Find where the given text appears and provide that cell's center as (X, Y) coordinate. 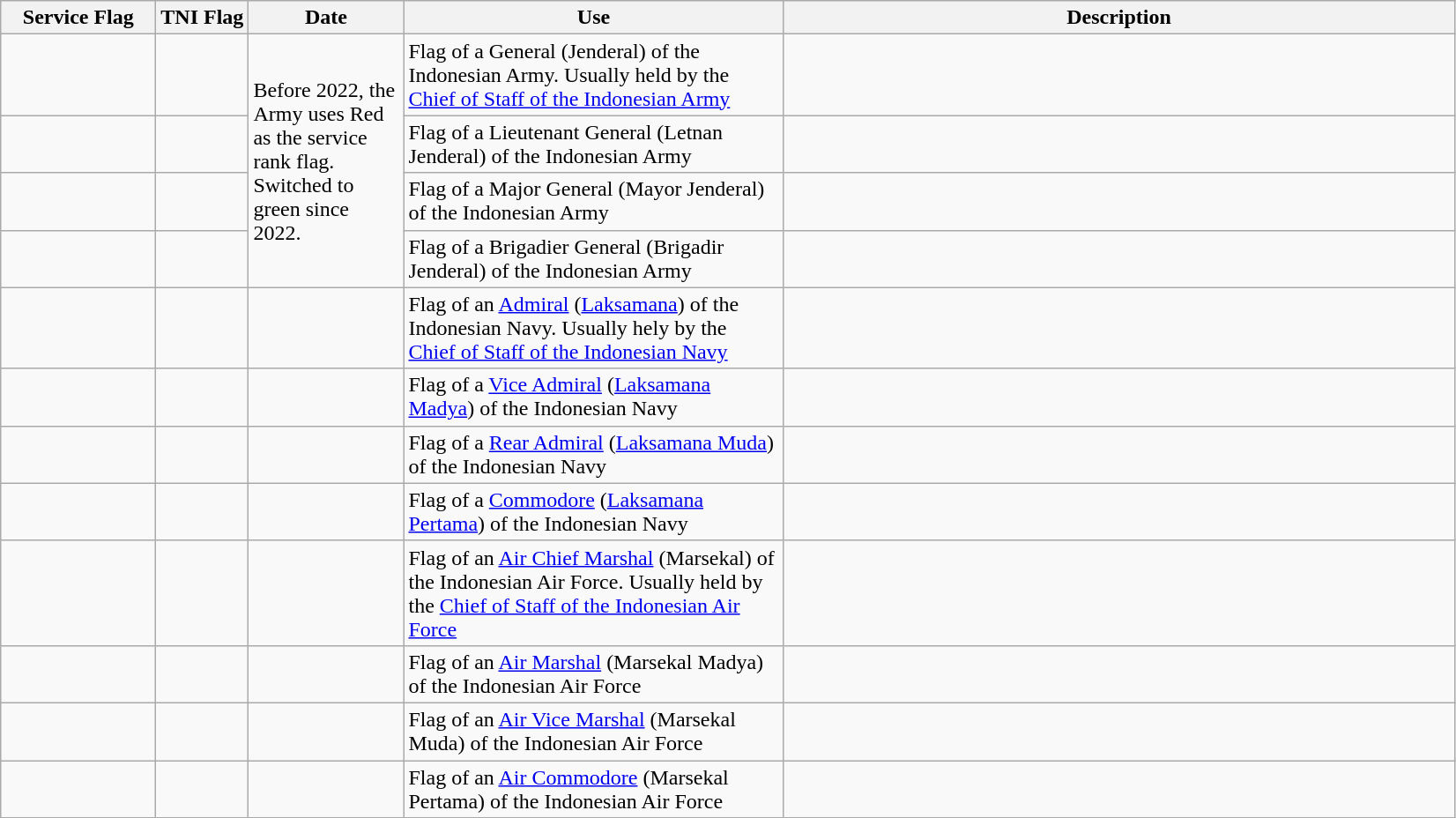
Use (594, 18)
Before 2022, the Army uses Red as the service rank flag. Switched to green since 2022. (326, 160)
Flag of a Major General (Mayor Jenderal) of the Indonesian Army (594, 201)
Flag of an Air Marshal (Marsekal Madya) of the Indonesian Air Force (594, 673)
TNI Flag (203, 18)
Flag of a Lieutenant General (Letnan Jenderal) of the Indonesian Army (594, 145)
Flag of an Admiral (Laksamana) of the Indonesian Navy. Usually hely by the Chief of Staff of the Indonesian Navy (594, 328)
Flag of a Rear Admiral (Laksamana Muda) of the Indonesian Navy (594, 455)
Flag of a General (Jenderal) of the Indonesian Army. Usually held by the Chief of Staff of the Indonesian Army (594, 75)
Flag of a Commodore (Laksamana Pertama) of the Indonesian Navy (594, 511)
Service Flag (78, 18)
Date (326, 18)
Flag of an Air Chief Marshal (Marsekal) of the Indonesian Air Force. Usually held by the Chief of Staff of the Indonesian Air Force (594, 592)
Description (1119, 18)
Flag of a Vice Admiral (Laksamana Madya) of the Indonesian Navy (594, 397)
Flag of an Air Vice Marshal (Marsekal Muda) of the Indonesian Air Force (594, 732)
Flag of an Air Commodore (Marsekal Pertama) of the Indonesian Air Force (594, 788)
Flag of a Brigadier General (Brigadir Jenderal) of the Indonesian Army (594, 259)
